Provide the [X, Y] coordinate of the cell's center where the given text is located.  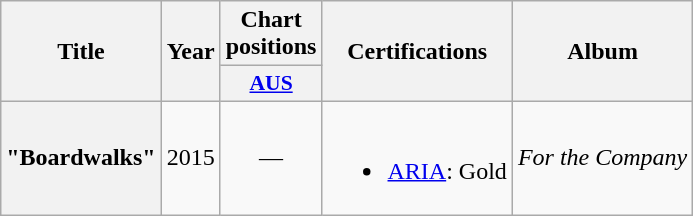
Chart positions [271, 34]
Certifications [417, 52]
AUS [271, 84]
For the Company [602, 158]
— [271, 158]
Title [81, 52]
Album [602, 52]
ARIA: Gold [417, 158]
Year [190, 52]
"Boardwalks" [81, 158]
2015 [190, 158]
